For the text-containing cell, return its midpoint in [X, Y] coordinate format. 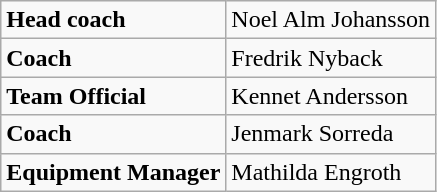
Head coach [114, 20]
Noel Alm Johansson [331, 20]
Jenmark Sorreda [331, 134]
Kennet Andersson [331, 96]
Team Official [114, 96]
Fredrik Nyback [331, 58]
Equipment Manager [114, 172]
Mathilda Engroth [331, 172]
